Detect which cell encompasses the target text, then output its [X, Y] center coordinate. 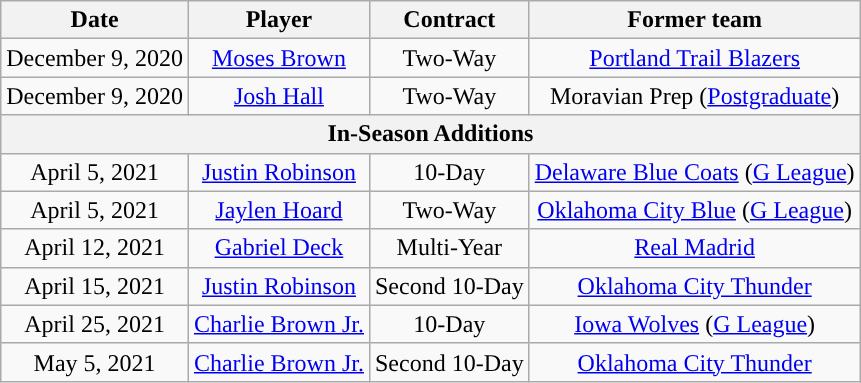
Date [95, 20]
Former team [694, 20]
April 25, 2021 [95, 324]
Iowa Wolves (G League) [694, 324]
Delaware Blue Coats (G League) [694, 172]
April 12, 2021 [95, 248]
Real Madrid [694, 248]
Josh Hall [278, 96]
In-Season Additions [430, 134]
Contract [449, 20]
Portland Trail Blazers [694, 58]
Gabriel Deck [278, 248]
Moravian Prep (Postgraduate) [694, 96]
May 5, 2021 [95, 362]
Multi-Year [449, 248]
Jaylen Hoard [278, 210]
Player [278, 20]
Moses Brown [278, 58]
Oklahoma City Blue (G League) [694, 210]
April 15, 2021 [95, 286]
